Scan for the cell matching the given text and deliver its (x, y) coordinate at center. 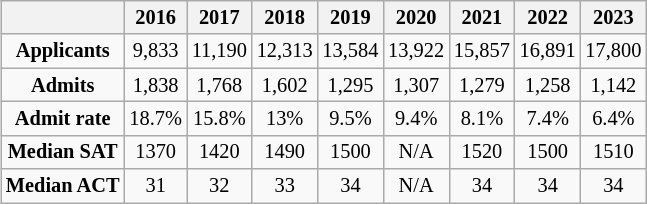
Median ACT (63, 186)
9.4% (416, 119)
31 (155, 186)
16,891 (548, 51)
1420 (220, 152)
13,922 (416, 51)
13% (285, 119)
7.4% (548, 119)
13,584 (351, 51)
1370 (155, 152)
Admits (63, 85)
2023 (614, 18)
2016 (155, 18)
15.8% (220, 119)
2017 (220, 18)
1,142 (614, 85)
1490 (285, 152)
9.5% (351, 119)
1,258 (548, 85)
15,857 (482, 51)
2019 (351, 18)
11,190 (220, 51)
Admit rate (63, 119)
1,602 (285, 85)
1,768 (220, 85)
2018 (285, 18)
2021 (482, 18)
Applicants (63, 51)
17,800 (614, 51)
6.4% (614, 119)
2020 (416, 18)
18.7% (155, 119)
Median SAT (63, 152)
1,295 (351, 85)
1520 (482, 152)
2022 (548, 18)
1,279 (482, 85)
12,313 (285, 51)
9,833 (155, 51)
1,307 (416, 85)
8.1% (482, 119)
32 (220, 186)
1,838 (155, 85)
1510 (614, 152)
33 (285, 186)
